Return [X, Y] of the center of cell containing provided text 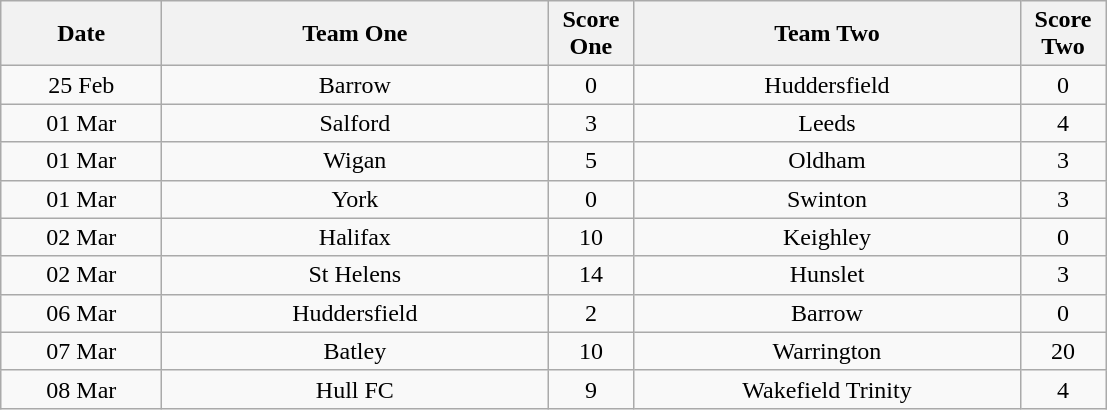
06 Mar [82, 313]
Score One [591, 34]
Score Two [1063, 34]
14 [591, 275]
Keighley [827, 237]
5 [591, 161]
25 Feb [82, 85]
07 Mar [82, 351]
Hunslet [827, 275]
Oldham [827, 161]
20 [1063, 351]
Wakefield Trinity [827, 389]
Team Two [827, 34]
Date [82, 34]
Swinton [827, 199]
Halifax [355, 237]
08 Mar [82, 389]
Batley [355, 351]
Salford [355, 123]
St Helens [355, 275]
Leeds [827, 123]
Wigan [355, 161]
Warrington [827, 351]
2 [591, 313]
Team One [355, 34]
9 [591, 389]
Hull FC [355, 389]
York [355, 199]
